Find where the given text appears and provide that cell's center as [X, Y] coordinate. 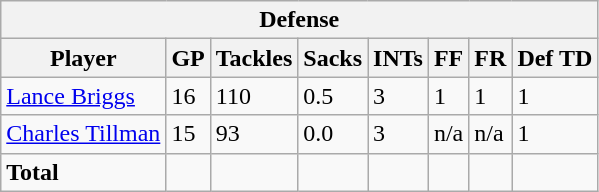
FR [490, 58]
Def TD [555, 58]
Total [84, 172]
0.5 [333, 96]
FF [448, 58]
GP [188, 58]
Player [84, 58]
Charles Tillman [84, 134]
93 [254, 134]
INTs [398, 58]
0.0 [333, 134]
Sacks [333, 58]
Lance Briggs [84, 96]
110 [254, 96]
Defense [300, 20]
Tackles [254, 58]
16 [188, 96]
15 [188, 134]
